Detect which cell encompasses the target text, then output its (x, y) center coordinate. 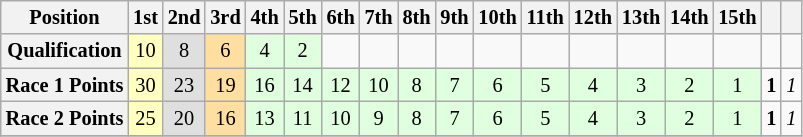
8th (417, 17)
25 (146, 118)
12 (341, 85)
5th (303, 17)
11th (546, 17)
7th (379, 17)
2nd (184, 17)
1st (146, 17)
23 (184, 85)
Qualification (64, 51)
3rd (225, 17)
20 (184, 118)
15th (737, 17)
13 (265, 118)
14th (689, 17)
9 (379, 118)
19 (225, 85)
30 (146, 85)
Position (64, 17)
Race 2 Points (64, 118)
Race 1 Points (64, 85)
13th (641, 17)
9th (455, 17)
11 (303, 118)
6th (341, 17)
14 (303, 85)
4th (265, 17)
10th (498, 17)
12th (593, 17)
